Identify which cell holds the provided text, then report its [X, Y] central coordinate. 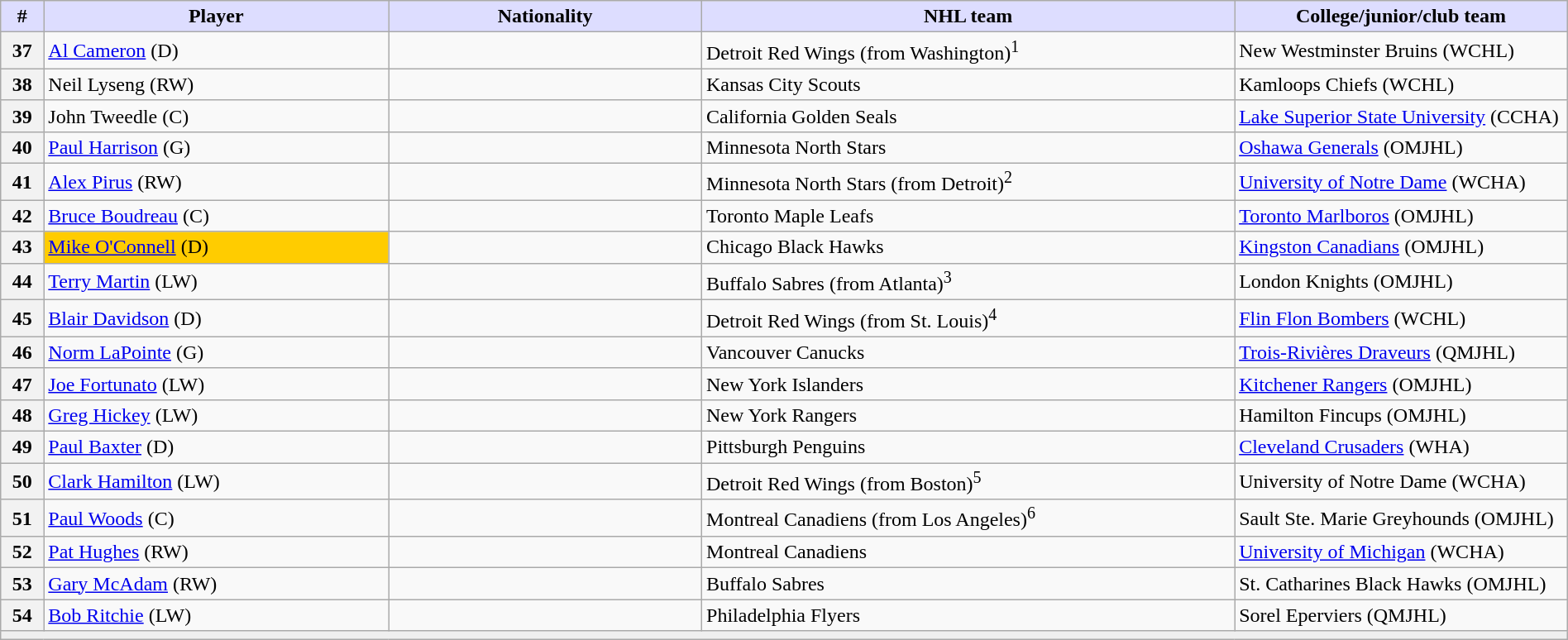
48 [22, 415]
Norm LaPointe (G) [217, 352]
Paul Woods (C) [217, 518]
Toronto Marlboros (OMJHL) [1401, 216]
Hamilton Fincups (OMJHL) [1401, 415]
38 [22, 84]
Cleveland Crusaders (WHA) [1401, 447]
Bruce Boudreau (C) [217, 216]
Mike O'Connell (D) [217, 247]
Kamloops Chiefs (WCHL) [1401, 84]
40 [22, 147]
New York Islanders [968, 384]
Bob Ritchie (LW) [217, 615]
Al Cameron (D) [217, 51]
Terry Martin (LW) [217, 281]
Sorel Eperviers (QMJHL) [1401, 615]
London Knights (OMJHL) [1401, 281]
Philadelphia Flyers [968, 615]
Sault Ste. Marie Greyhounds (OMJHL) [1401, 518]
46 [22, 352]
45 [22, 319]
37 [22, 51]
Montreal Canadiens [968, 552]
44 [22, 281]
Pittsburgh Penguins [968, 447]
Detroit Red Wings (from Washington)1 [968, 51]
Vancouver Canucks [968, 352]
Buffalo Sabres (from Atlanta)3 [968, 281]
Kansas City Scouts [968, 84]
50 [22, 481]
39 [22, 116]
Kitchener Rangers (OMJHL) [1401, 384]
Detroit Red Wings (from St. Louis)4 [968, 319]
Chicago Black Hawks [968, 247]
New York Rangers [968, 415]
Detroit Red Wings (from Boston)5 [968, 481]
NHL team [968, 17]
42 [22, 216]
41 [22, 182]
Lake Superior State University (CCHA) [1401, 116]
51 [22, 518]
Pat Hughes (RW) [217, 552]
John Tweedle (C) [217, 116]
Paul Harrison (G) [217, 147]
New Westminster Bruins (WCHL) [1401, 51]
Greg Hickey (LW) [217, 415]
Player [217, 17]
Alex Pirus (RW) [217, 182]
53 [22, 584]
Nationality [546, 17]
# [22, 17]
Oshawa Generals (OMJHL) [1401, 147]
52 [22, 552]
Trois-Rivières Draveurs (QMJHL) [1401, 352]
Toronto Maple Leafs [968, 216]
California Golden Seals [968, 116]
54 [22, 615]
Kingston Canadians (OMJHL) [1401, 247]
Clark Hamilton (LW) [217, 481]
Buffalo Sabres [968, 584]
University of Michigan (WCHA) [1401, 552]
Minnesota North Stars (from Detroit)2 [968, 182]
49 [22, 447]
47 [22, 384]
Flin Flon Bombers (WCHL) [1401, 319]
Paul Baxter (D) [217, 447]
College/junior/club team [1401, 17]
Minnesota North Stars [968, 147]
Gary McAdam (RW) [217, 584]
Neil Lyseng (RW) [217, 84]
43 [22, 247]
Montreal Canadiens (from Los Angeles)6 [968, 518]
St. Catharines Black Hawks (OMJHL) [1401, 584]
Blair Davidson (D) [217, 319]
Joe Fortunato (LW) [217, 384]
